Find where the given text appears and provide that cell's center as [X, Y] coordinate. 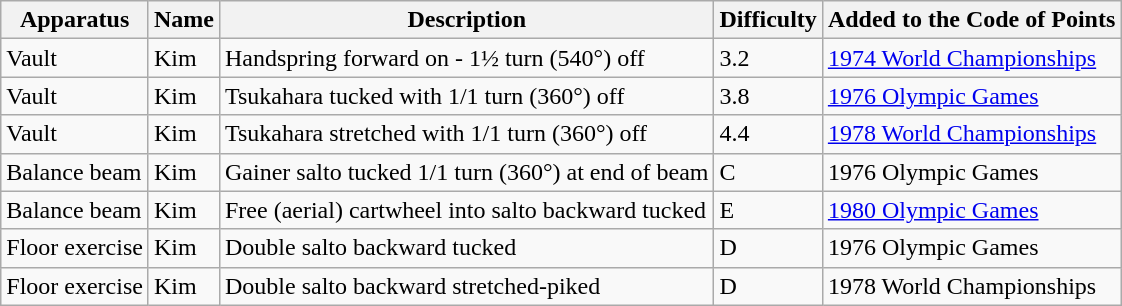
Apparatus [75, 20]
Tsukahara tucked with 1/1 turn (360°) off [466, 96]
1974 World Championships [971, 58]
Tsukahara stretched with 1/1 turn (360°) off [466, 134]
3.8 [768, 96]
Difficulty [768, 20]
Description [466, 20]
C [768, 172]
3.2 [768, 58]
Handspring forward on - 1½ turn (540°) off [466, 58]
4.4 [768, 134]
Free (aerial) cartwheel into salto backward tucked [466, 210]
Added to the Code of Points [971, 20]
1980 Olympic Games [971, 210]
Gainer salto tucked 1/1 turn (360°) at end of beam [466, 172]
Name [184, 20]
E [768, 210]
Double salto backward stretched-piked [466, 286]
Double salto backward tucked [466, 248]
